Search for the cell housing the specified text and yield its [X, Y] center coordinate. 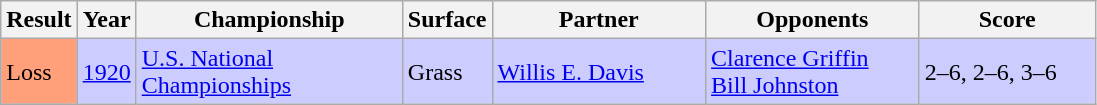
U.S. National Championships [269, 72]
Surface [447, 20]
1920 [106, 72]
Willis E. Davis [599, 72]
Championship [269, 20]
Opponents [813, 20]
Year [106, 20]
Loss [39, 72]
2–6, 2–6, 3–6 [1007, 72]
Result [39, 20]
Score [1007, 20]
Clarence Griffin Bill Johnston [813, 72]
Partner [599, 20]
Grass [447, 72]
